Extract the [x, y] coordinate from the center of the cell holding the provided text.  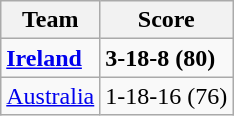
Score [166, 20]
Team [50, 20]
1-18-16 (76) [166, 96]
Ireland [50, 58]
Australia [50, 96]
3-18-8 (80) [166, 58]
